Provide the (X, Y) coordinate of the cell's center where the given text is located.  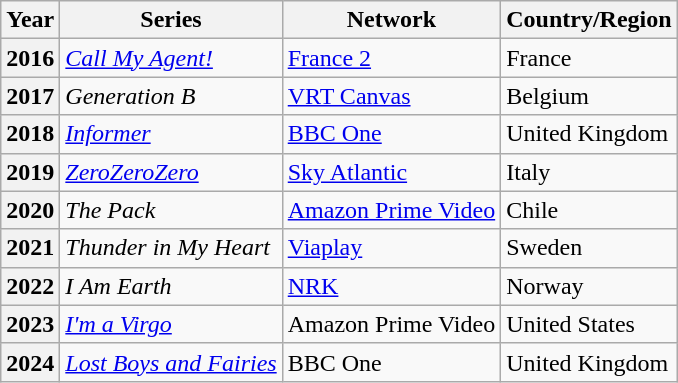
Viaplay (391, 248)
2021 (30, 248)
2024 (30, 362)
Country/Region (589, 20)
Informer (171, 134)
2017 (30, 96)
Call My Agent! (171, 58)
2016 (30, 58)
Italy (589, 172)
Thunder in My Heart (171, 248)
Belgium (589, 96)
2020 (30, 210)
The Pack (171, 210)
Chile (589, 210)
Lost Boys and Fairies (171, 362)
VRT Canvas (391, 96)
Sky Atlantic (391, 172)
2018 (30, 134)
Norway (589, 286)
Network (391, 20)
I Am Earth (171, 286)
Series (171, 20)
NRK (391, 286)
I'm a Virgo (171, 324)
ZeroZeroZero (171, 172)
Year (30, 20)
France (589, 58)
France 2 (391, 58)
2022 (30, 286)
2019 (30, 172)
Generation B (171, 96)
United States (589, 324)
Sweden (589, 248)
2023 (30, 324)
